Provide the (x, y) coordinate of the cell's center where the given text is located.  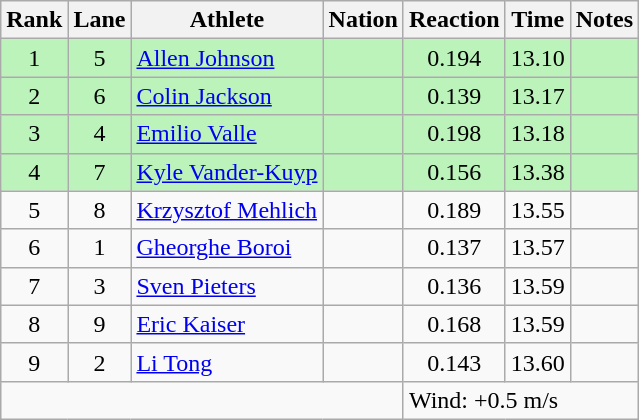
0.198 (454, 134)
Reaction (454, 20)
13.18 (538, 134)
Rank (34, 20)
13.38 (538, 172)
Emilio Valle (227, 134)
13.57 (538, 248)
Colin Jackson (227, 96)
Lane (100, 20)
0.137 (454, 248)
Sven Pieters (227, 286)
13.17 (538, 96)
0.189 (454, 210)
0.156 (454, 172)
Time (538, 20)
Nation (363, 20)
Krzysztof Mehlich (227, 210)
0.139 (454, 96)
Athlete (227, 20)
0.136 (454, 286)
Li Tong (227, 362)
0.194 (454, 58)
Gheorghe Boroi (227, 248)
0.168 (454, 324)
0.143 (454, 362)
Wind: +0.5 m/s (520, 400)
13.60 (538, 362)
13.10 (538, 58)
Eric Kaiser (227, 324)
13.55 (538, 210)
Allen Johnson (227, 58)
Notes (604, 20)
Kyle Vander-Kuyp (227, 172)
